Pinpoint the cell where the given text exists, returning its [X, Y] midpoint coordinate. 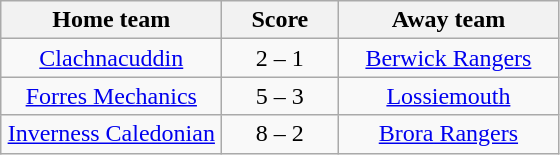
Inverness Caledonian [112, 134]
Clachnacuddin [112, 58]
Lossiemouth [448, 96]
Forres Mechanics [112, 96]
8 – 2 [280, 134]
Score [280, 20]
Brora Rangers [448, 134]
Away team [448, 20]
2 – 1 [280, 58]
Berwick Rangers [448, 58]
5 – 3 [280, 96]
Home team [112, 20]
